Scan for the cell matching the given text and deliver its [X, Y] coordinate at center. 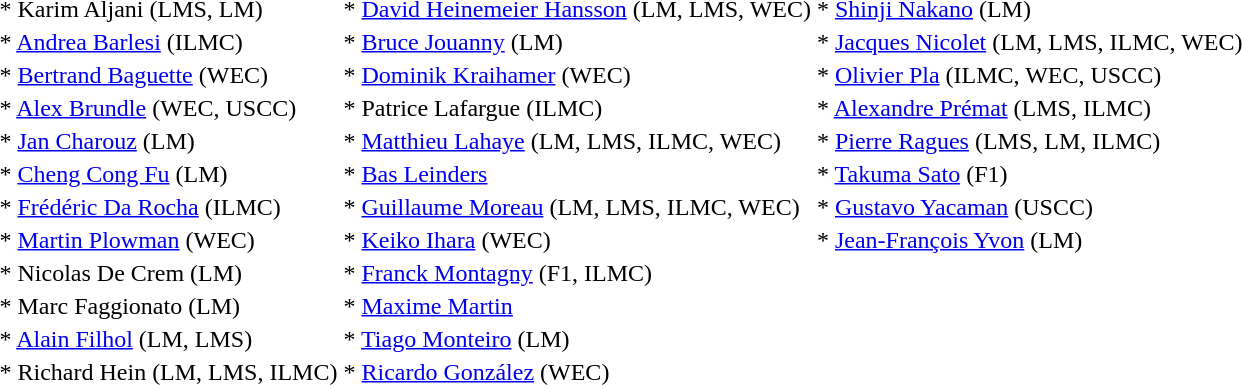
* Matthieu Lahaye (LM, LMS, ILMC, WEC) [577, 141]
* Guillaume Moreau (LM, LMS, ILMC, WEC) [577, 207]
* Tiago Monteiro (LM) [577, 339]
* Maxime Martin [577, 306]
* Patrice Lafargue (ILMC) [577, 108]
* Bas Leinders [577, 174]
* Dominik Kraihamer (WEC) [577, 75]
* Bruce Jouanny (LM) [577, 42]
* Keiko Ihara (WEC) [577, 240]
* Franck Montagny (F1, ILMC) [577, 273]
